Search for the cell housing the specified text and yield its [x, y] center coordinate. 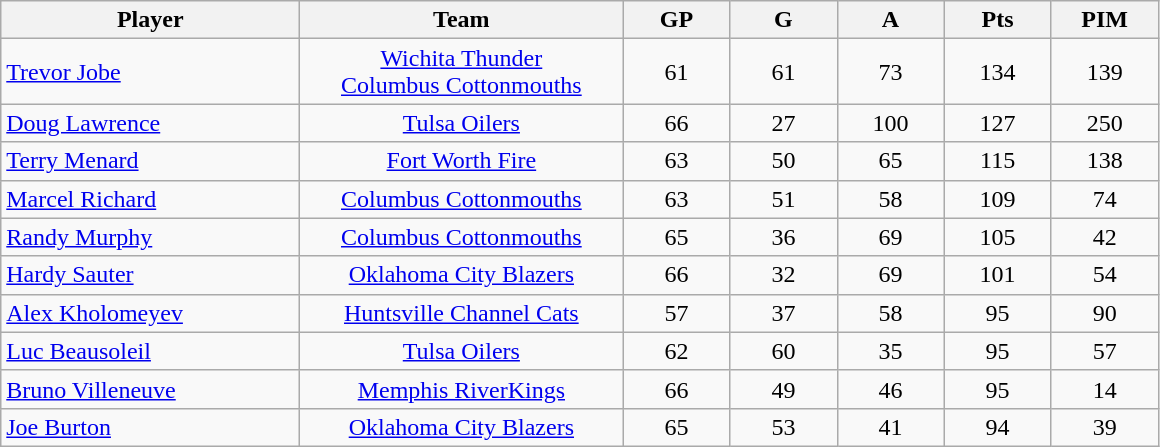
109 [998, 199]
Team [462, 20]
Memphis RiverKings [462, 389]
53 [784, 427]
46 [890, 389]
Trevor Jobe [150, 72]
49 [784, 389]
74 [1104, 199]
41 [890, 427]
Terry Menard [150, 161]
139 [1104, 72]
60 [784, 351]
134 [998, 72]
101 [998, 275]
14 [1104, 389]
Bruno Villeneuve [150, 389]
94 [998, 427]
42 [1104, 237]
51 [784, 199]
100 [890, 123]
36 [784, 237]
G [784, 20]
A [890, 20]
54 [1104, 275]
Hardy Sauter [150, 275]
Randy Murphy [150, 237]
127 [998, 123]
115 [998, 161]
Marcel Richard [150, 199]
250 [1104, 123]
62 [676, 351]
Huntsville Channel Cats [462, 313]
Fort Worth Fire [462, 161]
37 [784, 313]
Alex Kholomeyev [150, 313]
39 [1104, 427]
50 [784, 161]
138 [1104, 161]
Joe Burton [150, 427]
Doug Lawrence [150, 123]
PIM [1104, 20]
Luc Beausoleil [150, 351]
Wichita ThunderColumbus Cottonmouths [462, 72]
Pts [998, 20]
90 [1104, 313]
32 [784, 275]
Player [150, 20]
105 [998, 237]
GP [676, 20]
35 [890, 351]
73 [890, 72]
27 [784, 123]
